Identify which cell holds the provided text, then report its (x, y) central coordinate. 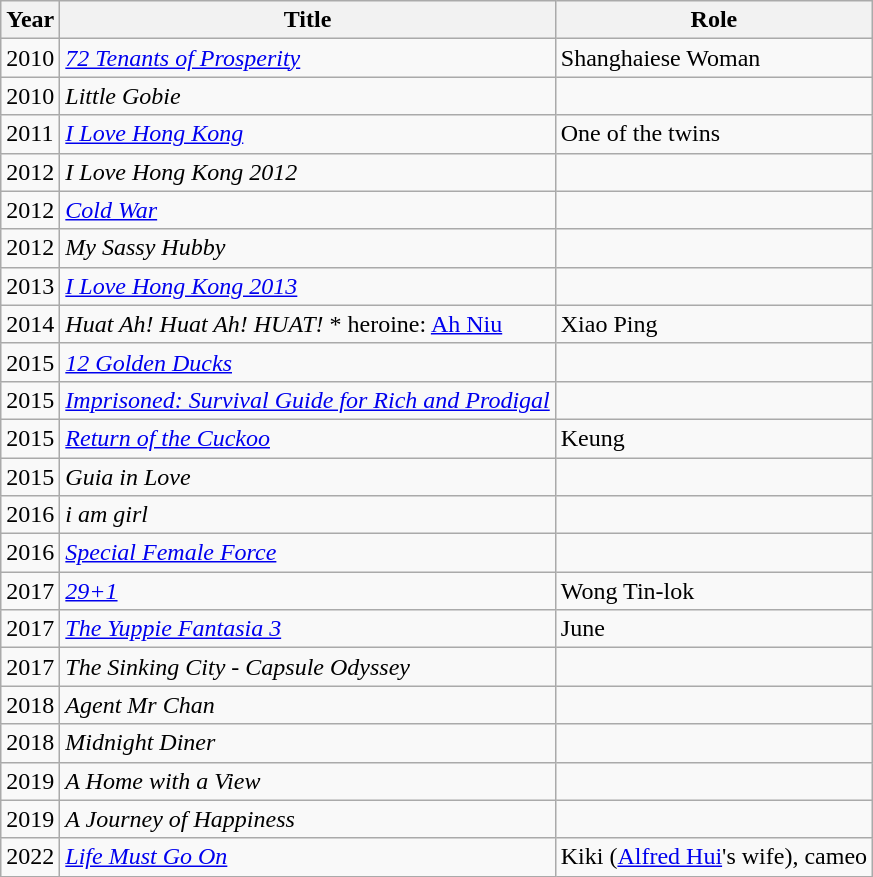
Title (308, 20)
2013 (30, 286)
The Sinking City - Capsule Odyssey (308, 667)
2022 (30, 857)
Xiao Ping (714, 324)
Guia in Love (308, 477)
Huat Ah! Huat Ah! HUAT! * heroine: Ah Niu (308, 324)
2014 (30, 324)
Return of the Cuckoo (308, 438)
June (714, 629)
Imprisoned: Survival Guide for Rich and Prodigal (308, 400)
12 Golden Ducks (308, 362)
The Yuppie Fantasia 3 (308, 629)
Special Female Force (308, 553)
72 Tenants of Prosperity (308, 58)
I Love Hong Kong 2012 (308, 172)
Life Must Go On (308, 857)
Year (30, 20)
Agent Mr Chan (308, 705)
29+1 (308, 591)
Midnight Diner (308, 743)
My Sassy Hubby (308, 248)
2011 (30, 134)
Cold War (308, 210)
Role (714, 20)
One of the twins (714, 134)
Shanghaiese Woman (714, 58)
Kiki (Alfred Hui's wife), cameo (714, 857)
A Journey of Happiness (308, 819)
Keung (714, 438)
A Home with a View (308, 781)
I Love Hong Kong (308, 134)
i am girl (308, 515)
I Love Hong Kong 2013 (308, 286)
Little Gobie (308, 96)
Wong Tin-lok (714, 591)
